Output the [x, y] coordinate of the center of the cell containing the given text.  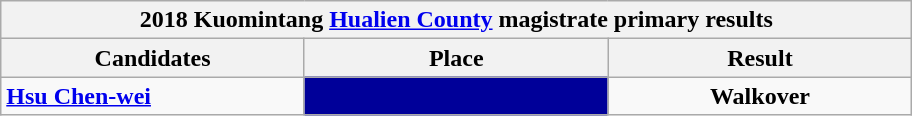
Candidates [153, 58]
Place [456, 58]
2018 Kuomintang Hualien County magistrate primary results [456, 20]
Hsu Chen-wei [153, 96]
Result [760, 58]
Walkover [760, 96]
